Return (X, Y) of the center of cell containing provided text 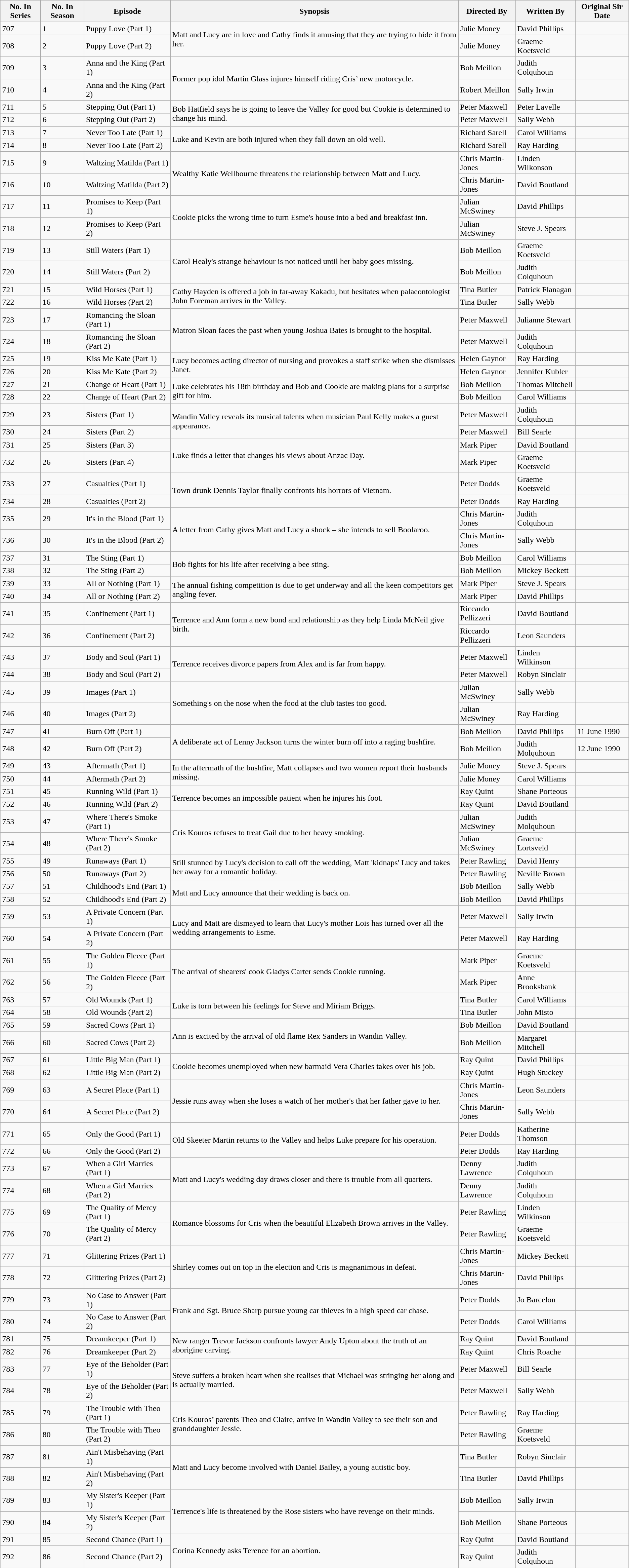
729 (20, 414)
41 (62, 731)
Sisters (Part 3) (127, 445)
Something's on the nose when the food at the club tastes too good. (314, 703)
Still Waters (Part 1) (127, 250)
786 (20, 1435)
13 (62, 250)
Corina Kennedy asks Terence for an abortion. (314, 1550)
731 (20, 445)
743 (20, 657)
Matt and Lucy are in love and Cathy finds it amusing that they are trying to hide it from her. (314, 40)
Written By (545, 11)
762 (20, 982)
Where There's Smoke (Part 2) (127, 843)
771 (20, 1134)
Terrence and Ann form a new bond and relationship as they help Linda McNeil give birth. (314, 624)
15 (62, 290)
755 (20, 861)
Luke and Kevin are both injured when they fall down an old well. (314, 139)
767 (20, 1060)
19 (62, 359)
18 (62, 342)
9 (62, 163)
724 (20, 342)
751 (20, 792)
57 (62, 999)
Eye of the Beholder (Part 2) (127, 1391)
53 (62, 917)
736 (20, 541)
67 (62, 1168)
Patrick Flanagan (545, 290)
790 (20, 1522)
84 (62, 1522)
Ann is excited by the arrival of old flame Rex Sanders in Wandin Valley. (314, 1036)
My Sister's Keeper (Part 2) (127, 1522)
789 (20, 1500)
Linden Wilkonson (545, 163)
Only the Good (Part 1) (127, 1134)
Matt and Lucy's wedding day draws closer and there is trouble from all quarters. (314, 1179)
85 (62, 1539)
742 (20, 636)
68 (62, 1190)
22 (62, 397)
Body and Soul (Part 1) (127, 657)
Chris Roache (545, 1351)
757 (20, 886)
Luke finds a letter that changes his views about Anzac Day. (314, 455)
47 (62, 822)
770 (20, 1112)
784 (20, 1391)
Promises to Keep (Part 1) (127, 206)
42 (62, 749)
Stepping Out (Part 1) (127, 107)
726 (20, 372)
23 (62, 414)
Stepping Out (Part 2) (127, 120)
Images (Part 1) (127, 692)
718 (20, 228)
Confinement (Part 2) (127, 636)
The Trouble with Theo (Part 1) (127, 1413)
Anna and the King (Part 1) (127, 68)
792 (20, 1557)
Julianne Stewart (545, 319)
759 (20, 917)
Wealthy Katie Wellbourne threatens the relationship between Matt and Lucy. (314, 174)
Puppy Love (Part 1) (127, 29)
Romancing the Sloan (Part 2) (127, 342)
781 (20, 1339)
86 (62, 1557)
80 (62, 1435)
737 (20, 558)
774 (20, 1190)
Puppy Love (Part 2) (127, 46)
Burn Off (Part 1) (127, 731)
64 (62, 1112)
761 (20, 960)
Cookie becomes unemployed when new barmaid Vera Charles takes over his job. (314, 1066)
Eye of the Beholder (Part 1) (127, 1369)
725 (20, 359)
787 (20, 1457)
Matt and Lucy announce that their wedding is back on. (314, 893)
When a Girl Marries (Part 2) (127, 1190)
Glittering Prizes (Part 2) (127, 1278)
Cookie picks the wrong time to turn Esme's house into a bed and breakfast inn. (314, 217)
Carol Healy's strange behaviour is not noticed until her baby goes missing. (314, 261)
All or Nothing (Part 2) (127, 596)
Second Chance (Part 1) (127, 1539)
Former pop idol Martin Glass injures himself riding Cris’ new motorcycle. (314, 79)
Synopsis (314, 11)
29 (62, 519)
48 (62, 843)
Waltzing Matilda (Part 1) (127, 163)
21 (62, 384)
36 (62, 636)
788 (20, 1478)
776 (20, 1234)
Cathy Hayden is offered a job in far-away Kakadu, but hesitates when palaeontologist John Foreman arrives in the Valley. (314, 296)
76 (62, 1351)
Sisters (Part 4) (127, 462)
758 (20, 899)
Lucy and Matt are dismayed to learn that Lucy's mother Lois has turned over all the wedding arrangements to Esme. (314, 927)
11 June 1990 (602, 731)
764 (20, 1012)
33 (62, 583)
Burn Off (Part 2) (127, 749)
Kiss Me Kate (Part 1) (127, 359)
775 (20, 1212)
Confinement (Part 1) (127, 613)
5 (62, 107)
70 (62, 1234)
Cris Kouros’ parents Theo and Claire, arrive in Wandin Valley to see their son and granddaughter Jessie. (314, 1424)
Little Big Man (Part 2) (127, 1073)
717 (20, 206)
New ranger Trevor Jackson confronts lawyer Andy Upton about the truth of an aborigine carving. (314, 1345)
My Sister's Keeper (Part 1) (127, 1500)
In the aftermath of the bushfire, Matt collapses and two women report their husbands missing. (314, 772)
Casualties (Part 2) (127, 501)
741 (20, 613)
75 (62, 1339)
Hugh Stuckey (545, 1073)
Luke celebrates his 18th birthday and Bob and Cookie are making plans for a surprise gift for him. (314, 391)
Cris Kouros refuses to treat Gail due to her heavy smoking. (314, 833)
Katherine Thomson (545, 1134)
Sisters (Part 2) (127, 432)
760 (20, 938)
24 (62, 432)
732 (20, 462)
Terrence's life is threatened by the Rose sisters who have revenge on their minds. (314, 1511)
Wild Horses (Part 2) (127, 302)
Jo Barcelon (545, 1299)
79 (62, 1413)
81 (62, 1457)
John Misto (545, 1012)
Matron Sloan faces the past when young Joshua Bates is brought to the hospital. (314, 331)
713 (20, 132)
No Case to Answer (Part 1) (127, 1299)
Running Wild (Part 1) (127, 792)
780 (20, 1322)
782 (20, 1351)
No Case to Answer (Part 2) (127, 1322)
748 (20, 749)
711 (20, 107)
62 (62, 1073)
20 (62, 372)
A Secret Place (Part 2) (127, 1112)
A letter from Cathy gives Matt and Lucy a shock – she intends to sell Boolaroo. (314, 530)
63 (62, 1090)
Terrence receives divorce papers from Alex and is far from happy. (314, 664)
46 (62, 804)
When a Girl Marries (Part 1) (127, 1168)
739 (20, 583)
738 (20, 571)
The annual fishing competition is due to get underway and all the keen competitors get angling fever. (314, 590)
37 (62, 657)
Romancing the Sloan (Part 1) (127, 319)
Town drunk Dennis Taylor finally confronts his horrors of Vietnam. (314, 490)
69 (62, 1212)
8 (62, 145)
A Private Concern (Part 1) (127, 917)
Old Wounds (Part 2) (127, 1012)
55 (62, 960)
Robert Meillon (487, 89)
No. In Series (20, 11)
Change of Heart (Part 1) (127, 384)
Episode (127, 11)
Romance blossoms for Cris when the beautiful Elizabeth Brown arrives in the Valley. (314, 1223)
58 (62, 1012)
60 (62, 1042)
Bob Hatfield says he is going to leave the Valley for good but Cookie is determined to change his mind. (314, 113)
Ain't Misbehaving (Part 1) (127, 1457)
Childhood's End (Part 1) (127, 886)
Original Sir Date (602, 11)
The Golden Fleece (Part 2) (127, 982)
7 (62, 132)
A deliberate act of Lenny Jackson turns the winter burn off into a raging bushfire. (314, 742)
Where There's Smoke (Part 1) (127, 822)
39 (62, 692)
Childhood's End (Part 2) (127, 899)
10 (62, 184)
54 (62, 938)
765 (20, 1025)
72 (62, 1278)
730 (20, 432)
720 (20, 272)
745 (20, 692)
A Secret Place (Part 1) (127, 1090)
43 (62, 766)
733 (20, 484)
No. In Season (62, 11)
Only the Good (Part 2) (127, 1151)
17 (62, 319)
2 (62, 46)
Aftermath (Part 2) (127, 778)
Jessie runs away when she loses a watch of her mother's that her father gave to her. (314, 1101)
Never Too Late (Part 2) (127, 145)
Wandin Valley reveals its musical talents when musician Paul Kelly makes a guest appearance. (314, 421)
Old Skeeter Martin returns to the Valley and helps Luke prepare for his operation. (314, 1140)
12 (62, 228)
707 (20, 29)
747 (20, 731)
The arrival of shearers' cook Gladys Carter sends Cookie running. (314, 971)
766 (20, 1042)
A Private Concern (Part 2) (127, 938)
30 (62, 541)
35 (62, 613)
The Sting (Part 1) (127, 558)
56 (62, 982)
772 (20, 1151)
768 (20, 1073)
61 (62, 1060)
Sisters (Part 1) (127, 414)
Steve suffers a broken heart when she realises that Michael was stringing her along and is actually married. (314, 1380)
746 (20, 714)
728 (20, 397)
Images (Part 2) (127, 714)
721 (20, 290)
719 (20, 250)
722 (20, 302)
754 (20, 843)
32 (62, 571)
The Sting (Part 2) (127, 571)
Graeme Lortsveld (545, 843)
791 (20, 1539)
1 (62, 29)
26 (62, 462)
27 (62, 484)
Runaways (Part 2) (127, 874)
709 (20, 68)
12 June 1990 (602, 749)
40 (62, 714)
753 (20, 822)
Frank and Sgt. Bruce Sharp pursue young car thieves in a high speed car chase. (314, 1310)
77 (62, 1369)
All or Nothing (Part 1) (127, 583)
783 (20, 1369)
28 (62, 501)
16 (62, 302)
740 (20, 596)
25 (62, 445)
51 (62, 886)
6 (62, 120)
714 (20, 145)
710 (20, 89)
712 (20, 120)
779 (20, 1299)
11 (62, 206)
Sacred Cows (Part 1) (127, 1025)
49 (62, 861)
It's in the Blood (Part 2) (127, 541)
708 (20, 46)
Casualties (Part 1) (127, 484)
723 (20, 319)
59 (62, 1025)
The Trouble with Theo (Part 2) (127, 1435)
Change of Heart (Part 2) (127, 397)
773 (20, 1168)
44 (62, 778)
50 (62, 874)
Still stunned by Lucy's decision to call off the wedding, Matt 'kidnaps' Lucy and takes her away for a romantic holiday. (314, 867)
763 (20, 999)
749 (20, 766)
31 (62, 558)
The Golden Fleece (Part 1) (127, 960)
66 (62, 1151)
Glittering Prizes (Part 1) (127, 1256)
778 (20, 1278)
71 (62, 1256)
735 (20, 519)
Second Chance (Part 2) (127, 1557)
45 (62, 792)
750 (20, 778)
Runaways (Part 1) (127, 861)
14 (62, 272)
38 (62, 675)
Shirley comes out on top in the election and Cris is magnanimous in defeat. (314, 1267)
Terrence becomes an impossible patient when he injures his foot. (314, 798)
727 (20, 384)
769 (20, 1090)
It's in the Blood (Part 1) (127, 519)
777 (20, 1256)
Aftermath (Part 1) (127, 766)
Still Waters (Part 2) (127, 272)
Matt and Lucy become involved with Daniel Bailey, a young autistic boy. (314, 1467)
Kiss Me Kate (Part 2) (127, 372)
756 (20, 874)
Neville Brown (545, 874)
The Quality of Mercy (Part 1) (127, 1212)
34 (62, 596)
Lucy becomes acting director of nursing and provokes a staff strike when she dismisses Janet. (314, 365)
Anne Brooksbank (545, 982)
The Quality of Mercy (Part 2) (127, 1234)
716 (20, 184)
Running Wild (Part 2) (127, 804)
Bob fights for his life after receiving a bee sting. (314, 564)
3 (62, 68)
Never Too Late (Part 1) (127, 132)
715 (20, 163)
Ain't Misbehaving (Part 2) (127, 1478)
Dreamkeeper (Part 2) (127, 1351)
Little Big Man (Part 1) (127, 1060)
Body and Soul (Part 2) (127, 675)
Old Wounds (Part 1) (127, 999)
83 (62, 1500)
73 (62, 1299)
Directed By (487, 11)
David Henry (545, 861)
785 (20, 1413)
65 (62, 1134)
Peter Lavelle (545, 107)
744 (20, 675)
4 (62, 89)
82 (62, 1478)
Luke is torn between his feelings for Steve and Miriam Briggs. (314, 1006)
Dreamkeeper (Part 1) (127, 1339)
78 (62, 1391)
52 (62, 899)
Waltzing Matilda (Part 2) (127, 184)
752 (20, 804)
Thomas Mitchell (545, 384)
Anna and the King (Part 2) (127, 89)
Sacred Cows (Part 2) (127, 1042)
Jennifer Kubler (545, 372)
Promises to Keep (Part 2) (127, 228)
Margaret Mitchell (545, 1042)
74 (62, 1322)
734 (20, 501)
Wild Horses (Part 1) (127, 290)
